Provide the [x, y] coordinate of the cell's center where the given text is located.  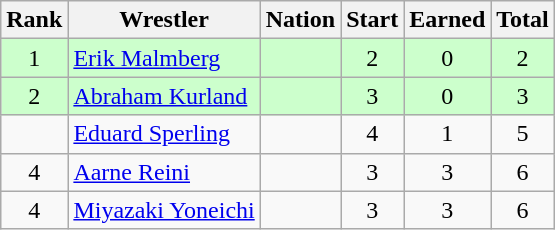
Aarne Reini [164, 172]
Earned [448, 20]
Erik Malmberg [164, 58]
Eduard Sperling [164, 134]
Start [372, 20]
Rank [34, 20]
Total [523, 20]
5 [523, 134]
Nation [300, 20]
Abraham Kurland [164, 96]
Miyazaki Yoneichi [164, 210]
Wrestler [164, 20]
